Output the [X, Y] coordinate of the center of the cell containing the given text.  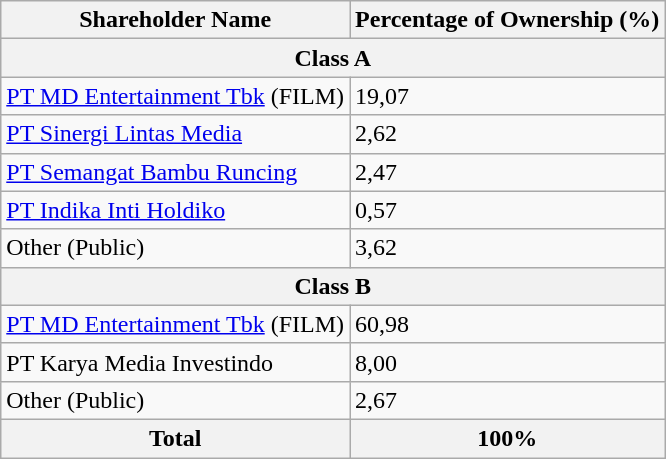
PT Indika Inti Holdiko [176, 210]
100% [508, 438]
2,62 [508, 134]
60,98 [508, 324]
Shareholder Name [176, 20]
3,62 [508, 248]
Percentage of Ownership (%) [508, 20]
Class B [333, 286]
PT Karya Media Investindo [176, 362]
2,67 [508, 400]
2,47 [508, 172]
Class A [333, 58]
Total [176, 438]
PT Semangat Bambu Runcing [176, 172]
19,07 [508, 96]
8,00 [508, 362]
0,57 [508, 210]
PT Sinergi Lintas Media [176, 134]
